Find where the given text appears and provide that cell's center as [x, y] coordinate. 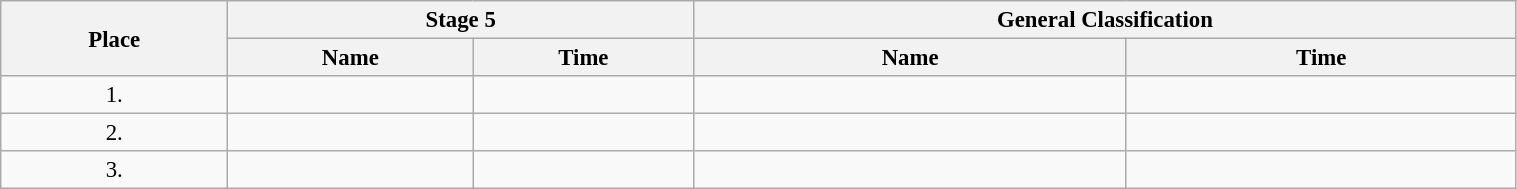
General Classification [1105, 20]
3. [114, 170]
Stage 5 [461, 20]
1. [114, 95]
2. [114, 133]
Place [114, 38]
